Detect which cell encompasses the target text, then output its (x, y) center coordinate. 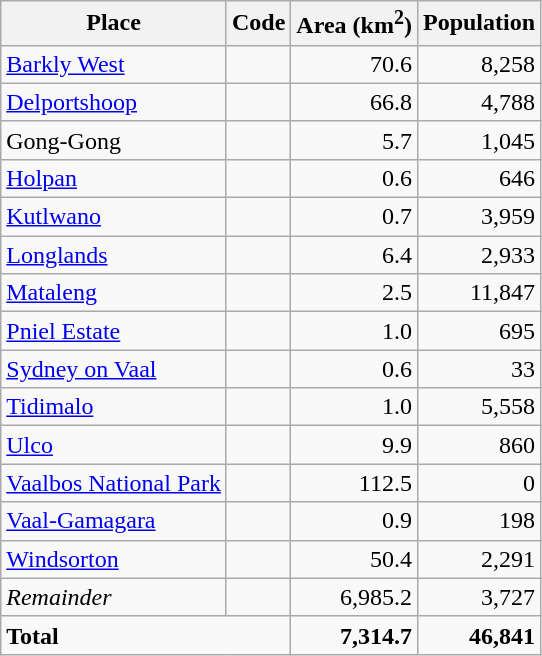
695 (478, 331)
0 (478, 483)
Total (146, 635)
33 (478, 369)
4,788 (478, 102)
2.5 (354, 293)
Barkly West (114, 64)
Ulco (114, 445)
70.6 (354, 64)
50.4 (354, 559)
Population (478, 24)
860 (478, 445)
Holpan (114, 178)
11,847 (478, 293)
646 (478, 178)
Sydney on Vaal (114, 369)
Area (km2) (354, 24)
2,291 (478, 559)
198 (478, 521)
0.9 (354, 521)
112.5 (354, 483)
8,258 (478, 64)
3,727 (478, 597)
46,841 (478, 635)
9.9 (354, 445)
Longlands (114, 255)
Code (258, 24)
Pniel Estate (114, 331)
6.4 (354, 255)
Remainder (114, 597)
66.8 (354, 102)
Place (114, 24)
5.7 (354, 140)
6,985.2 (354, 597)
2,933 (478, 255)
3,959 (478, 217)
5,558 (478, 407)
Mataleng (114, 293)
Tidimalo (114, 407)
Vaalbos National Park (114, 483)
1,045 (478, 140)
0.7 (354, 217)
Vaal-Gamagara (114, 521)
Kutlwano (114, 217)
Windsorton (114, 559)
Delportshoop (114, 102)
Gong-Gong (114, 140)
7,314.7 (354, 635)
